Return (X, Y) of the center of cell containing provided text 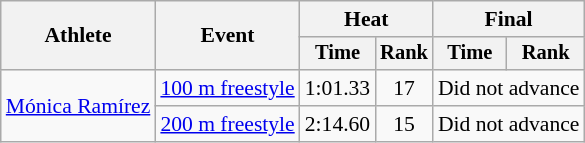
Athlete (78, 36)
15 (404, 124)
Mónica Ramírez (78, 106)
Event (227, 36)
200 m freestyle (227, 124)
2:14.60 (338, 124)
Heat (366, 19)
100 m freestyle (227, 88)
Final (509, 19)
1:01.33 (338, 88)
17 (404, 88)
